Search for the cell housing the specified text and yield its [X, Y] center coordinate. 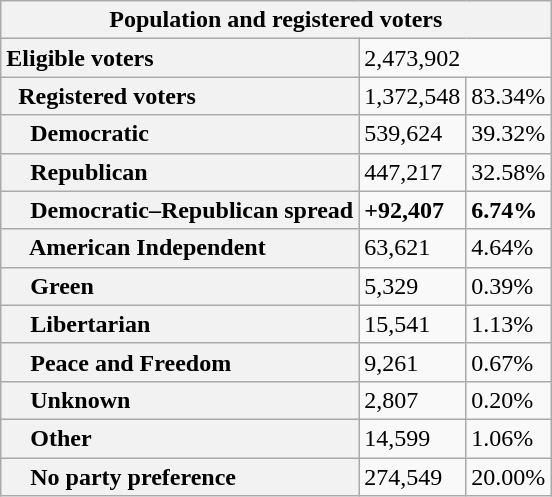
Registered voters [180, 96]
Green [180, 286]
+92,407 [412, 210]
15,541 [412, 324]
14,599 [412, 438]
5,329 [412, 286]
0.39% [508, 286]
539,624 [412, 134]
2,807 [412, 400]
4.64% [508, 248]
Libertarian [180, 324]
Other [180, 438]
32.58% [508, 172]
Eligible voters [180, 58]
1,372,548 [412, 96]
Democratic [180, 134]
1.13% [508, 324]
0.67% [508, 362]
No party preference [180, 477]
6.74% [508, 210]
274,549 [412, 477]
63,621 [412, 248]
American Independent [180, 248]
2,473,902 [455, 58]
Democratic–Republican spread [180, 210]
0.20% [508, 400]
Republican [180, 172]
Population and registered voters [276, 20]
20.00% [508, 477]
Unknown [180, 400]
447,217 [412, 172]
39.32% [508, 134]
1.06% [508, 438]
Peace and Freedom [180, 362]
9,261 [412, 362]
83.34% [508, 96]
